Scan for the cell matching the given text and deliver its [x, y] coordinate at center. 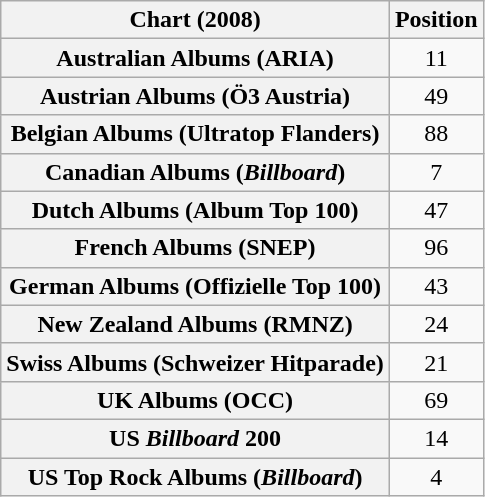
Australian Albums (ARIA) [196, 58]
German Albums (Offizielle Top 100) [196, 286]
US Billboard 200 [196, 438]
Austrian Albums (Ö3 Austria) [196, 96]
96 [436, 248]
14 [436, 438]
11 [436, 58]
Canadian Albums (Billboard) [196, 172]
Swiss Albums (Schweizer Hitparade) [196, 362]
Dutch Albums (Album Top 100) [196, 210]
49 [436, 96]
Position [436, 20]
French Albums (SNEP) [196, 248]
Belgian Albums (Ultratop Flanders) [196, 134]
47 [436, 210]
43 [436, 286]
New Zealand Albums (RMNZ) [196, 324]
4 [436, 477]
69 [436, 400]
88 [436, 134]
Chart (2008) [196, 20]
21 [436, 362]
24 [436, 324]
UK Albums (OCC) [196, 400]
7 [436, 172]
US Top Rock Albums (Billboard) [196, 477]
